Determine the (x, y) coordinate at the center of the cell enclosing the given text.  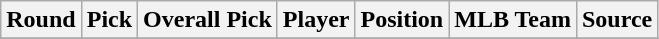
Overall Pick (208, 20)
Position (402, 20)
MLB Team (513, 20)
Pick (109, 20)
Player (316, 20)
Round (41, 20)
Source (616, 20)
